Capture the cell that displays the provided text and extract its (X, Y) central coordinate. 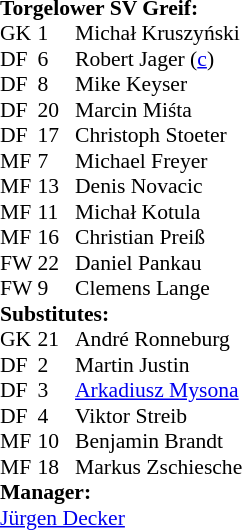
Denis Novacic (158, 187)
16 (57, 237)
Christoph Stoeter (158, 135)
1 (57, 33)
9 (57, 289)
22 (57, 263)
18 (57, 467)
Benjamin Brandt (158, 441)
Mike Keyser (158, 85)
Manager: (121, 493)
21 (57, 339)
Michael Freyer (158, 161)
4 (57, 416)
Viktor Streib (158, 416)
Substitutes: (121, 314)
3 (57, 391)
Daniel Pankau (158, 263)
Michał Kotula (158, 212)
Michał Kruszyński (158, 33)
Markus Zschiesche (158, 467)
2 (57, 365)
11 (57, 212)
Christian Preiß (158, 237)
20 (57, 110)
7 (57, 161)
6 (57, 59)
Martin Justin (158, 365)
17 (57, 135)
Clemens Lange (158, 289)
13 (57, 187)
Arkadiusz Mysona (158, 391)
Marcin Miśta (158, 110)
8 (57, 85)
10 (57, 441)
Robert Jager (c) (158, 59)
André Ronneburg (158, 339)
